Return [x, y] of the center of cell containing provided text 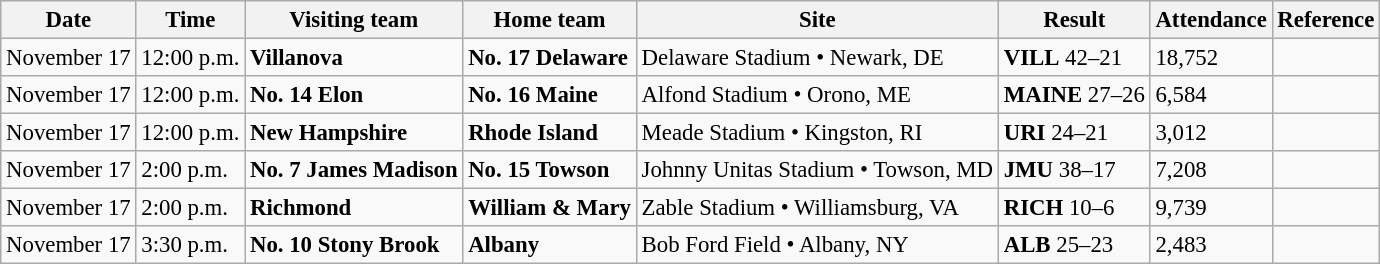
Bob Ford Field • Albany, NY [817, 245]
Home team [550, 20]
Zable Stadium • Williamsburg, VA [817, 208]
William & Mary [550, 208]
No. 14 Elon [354, 95]
Alfond Stadium • Orono, ME [817, 95]
Result [1074, 20]
Meade Stadium • Kingston, RI [817, 133]
Rhode Island [550, 133]
No. 7 James Madison [354, 170]
Johnny Unitas Stadium • Towson, MD [817, 170]
Date [68, 20]
JMU 38–17 [1074, 170]
URI 24–21 [1074, 133]
MAINE 27–26 [1074, 95]
Visiting team [354, 20]
ALB 25–23 [1074, 245]
Reference [1326, 20]
3:30 p.m. [190, 245]
Attendance [1211, 20]
6,584 [1211, 95]
7,208 [1211, 170]
New Hampshire [354, 133]
2,483 [1211, 245]
9,739 [1211, 208]
RICH 10–6 [1074, 208]
3,012 [1211, 133]
18,752 [1211, 58]
VILL 42–21 [1074, 58]
No. 10 Stony Brook [354, 245]
No. 16 Maine [550, 95]
Richmond [354, 208]
Albany [550, 245]
Delaware Stadium • Newark, DE [817, 58]
Time [190, 20]
No. 17 Delaware [550, 58]
Villanova [354, 58]
No. 15 Towson [550, 170]
Site [817, 20]
